Return (X, Y) of the center of cell containing provided text 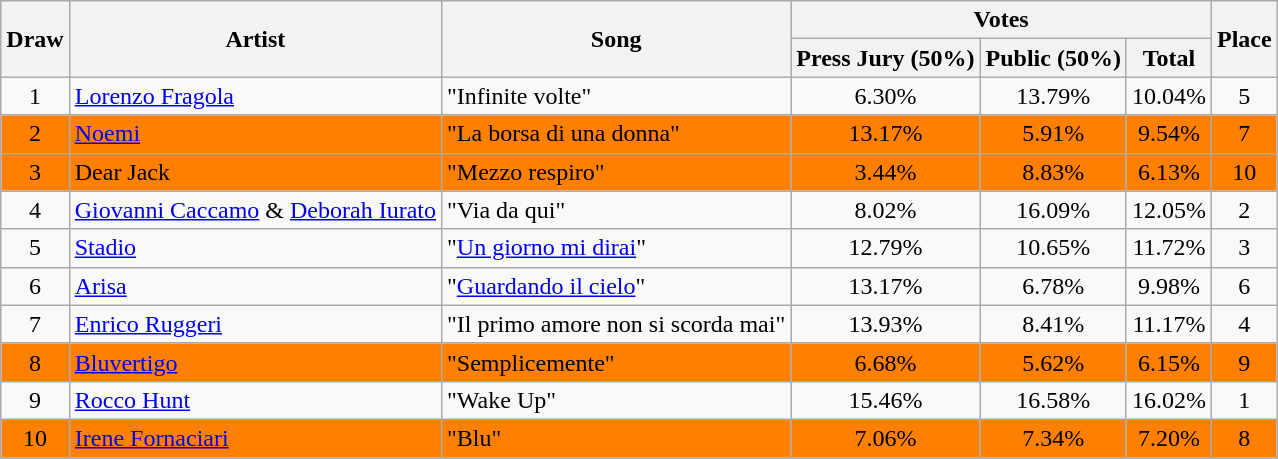
"Semplicemente" (616, 362)
"Un giorno mi dirai" (616, 248)
"Infinite volte" (616, 96)
6.13% (1168, 172)
3.44% (886, 172)
9.54% (1168, 134)
8.83% (1053, 172)
6.30% (886, 96)
"Wake Up" (616, 400)
16.09% (1053, 210)
Press Jury (50%) (886, 58)
Enrico Ruggeri (255, 324)
Total (1168, 58)
7.34% (1053, 438)
9.98% (1168, 286)
5.62% (1053, 362)
16.02% (1168, 400)
Draw (35, 39)
11.72% (1168, 248)
12.79% (886, 248)
10.04% (1168, 96)
6.78% (1053, 286)
"Il primo amore non si scorda mai" (616, 324)
Public (50%) (1053, 58)
13.93% (886, 324)
6.15% (1168, 362)
Giovanni Caccamo & Deborah Iurato (255, 210)
Arisa (255, 286)
12.05% (1168, 210)
Bluvertigo (255, 362)
"Guardando il cielo" (616, 286)
Irene Fornaciari (255, 438)
11.17% (1168, 324)
6.68% (886, 362)
8.41% (1053, 324)
16.58% (1053, 400)
"Blu" (616, 438)
Song (616, 39)
Rocco Hunt (255, 400)
Votes (1002, 20)
Artist (255, 39)
Dear Jack (255, 172)
Lorenzo Fragola (255, 96)
"La borsa di una donna" (616, 134)
8.02% (886, 210)
Noemi (255, 134)
Stadio (255, 248)
7.06% (886, 438)
10.65% (1053, 248)
"Via da qui" (616, 210)
13.79% (1053, 96)
5.91% (1053, 134)
7.20% (1168, 438)
"Mezzo respiro" (616, 172)
Place (1244, 39)
15.46% (886, 400)
